Determine the (X, Y) coordinate at the center of the cell enclosing the given text.  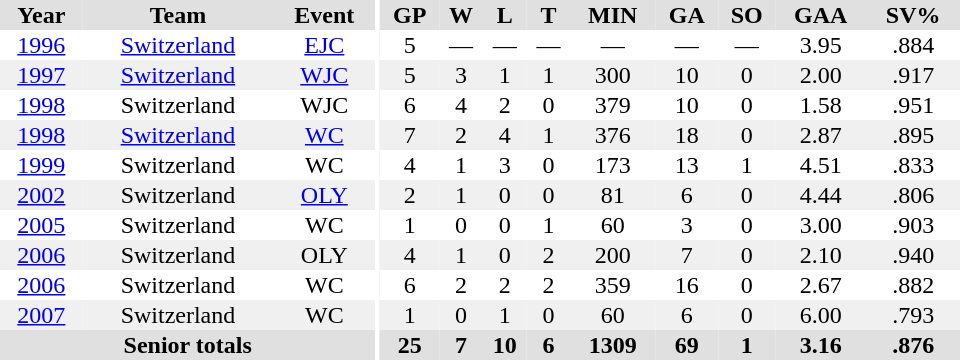
200 (612, 255)
GA (686, 15)
.806 (913, 195)
Event (324, 15)
Team (178, 15)
3.00 (820, 225)
4.44 (820, 195)
.882 (913, 285)
2007 (42, 315)
3.95 (820, 45)
W (461, 15)
.903 (913, 225)
18 (686, 135)
.895 (913, 135)
.884 (913, 45)
2005 (42, 225)
.793 (913, 315)
2002 (42, 195)
L (505, 15)
2.00 (820, 75)
1997 (42, 75)
1996 (42, 45)
16 (686, 285)
376 (612, 135)
379 (612, 105)
1.58 (820, 105)
SO (746, 15)
81 (612, 195)
359 (612, 285)
1999 (42, 165)
2.10 (820, 255)
.951 (913, 105)
GP (410, 15)
6.00 (820, 315)
.833 (913, 165)
25 (410, 345)
MIN (612, 15)
3.16 (820, 345)
300 (612, 75)
EJC (324, 45)
T (549, 15)
69 (686, 345)
SV% (913, 15)
Year (42, 15)
Senior totals (188, 345)
.876 (913, 345)
2.87 (820, 135)
GAA (820, 15)
173 (612, 165)
.917 (913, 75)
4.51 (820, 165)
1309 (612, 345)
.940 (913, 255)
2.67 (820, 285)
13 (686, 165)
